Extract the (x, y) coordinate from the center of the cell holding the provided text.  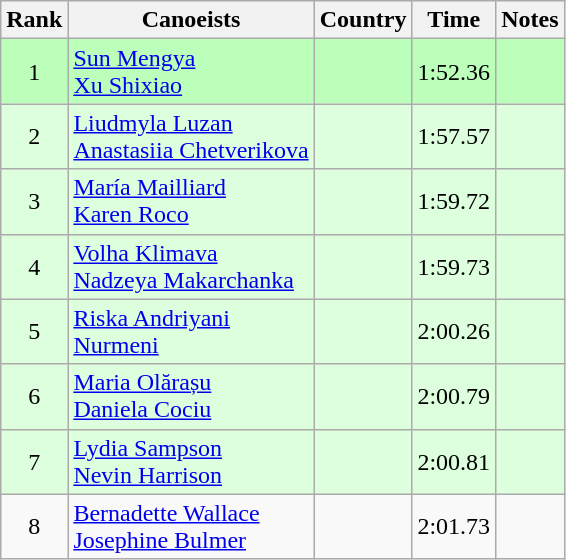
4 (34, 266)
Time (454, 20)
1 (34, 72)
Canoeists (191, 20)
2:00.79 (454, 396)
Volha KlimavaNadzeya Makarchanka (191, 266)
Notes (530, 20)
Liudmyla LuzanAnastasiia Chetverikova (191, 136)
7 (34, 462)
2:01.73 (454, 526)
2 (34, 136)
1:59.73 (454, 266)
1:52.36 (454, 72)
Maria OlărașuDaniela Cociu (191, 396)
1:57.57 (454, 136)
María MailliardKaren Roco (191, 202)
2:00.26 (454, 332)
3 (34, 202)
Riska AndriyaniNurmeni (191, 332)
6 (34, 396)
8 (34, 526)
Sun MengyaXu Shixiao (191, 72)
2:00.81 (454, 462)
1:59.72 (454, 202)
Country (363, 20)
5 (34, 332)
Bernadette WallaceJosephine Bulmer (191, 526)
Lydia SampsonNevin Harrison (191, 462)
Rank (34, 20)
